Detect which cell encompasses the target text, then output its (x, y) center coordinate. 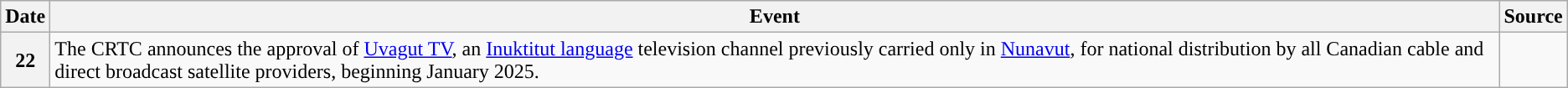
Source (1533, 17)
22 (25, 60)
Date (25, 17)
Event (775, 17)
